Capture the cell that displays the provided text and extract its [x, y] central coordinate. 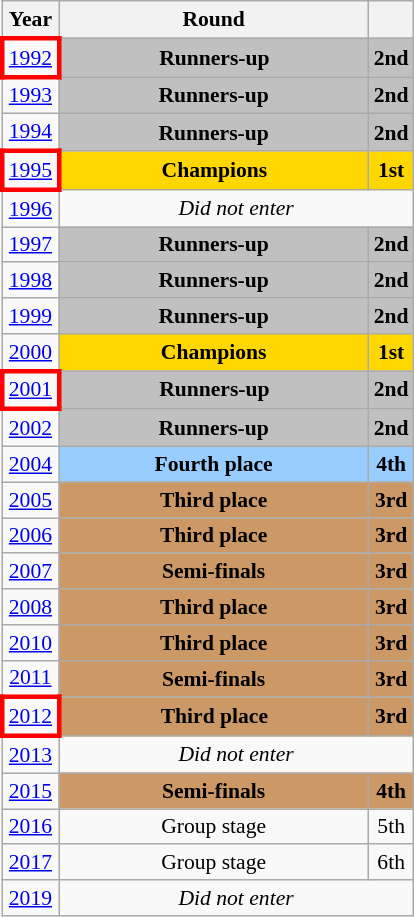
2011 [30, 678]
5th [392, 827]
2004 [30, 465]
1992 [30, 58]
2007 [30, 572]
1998 [30, 281]
2008 [30, 607]
2000 [30, 352]
1996 [30, 208]
2005 [30, 500]
2010 [30, 643]
2012 [30, 718]
Round [214, 20]
1999 [30, 316]
Year [30, 20]
2013 [30, 754]
1994 [30, 132]
2006 [30, 536]
2001 [30, 390]
2017 [30, 863]
1995 [30, 170]
1997 [30, 245]
Fourth place [214, 465]
2016 [30, 827]
1993 [30, 96]
6th [392, 863]
2002 [30, 428]
2015 [30, 791]
2019 [30, 898]
